Pinpoint the cell where the given text exists, returning its (x, y) midpoint coordinate. 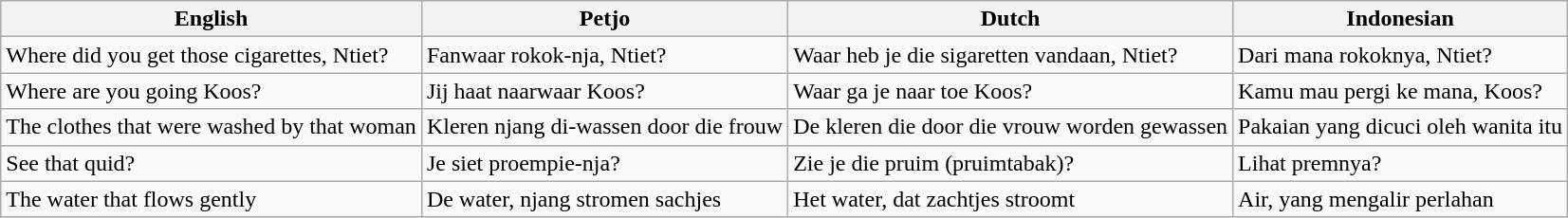
Petjo (604, 19)
Kamu mau pergi ke mana, Koos? (1400, 91)
Dutch (1011, 19)
Indonesian (1400, 19)
Kleren njang di-wassen door die frouw (604, 127)
Air, yang mengalir perlahan (1400, 199)
Dari mana rokoknya, Ntiet? (1400, 55)
Lihat premnya? (1400, 163)
De kleren die door die vrouw worden gewassen (1011, 127)
Fanwaar rokok-nja, Ntiet? (604, 55)
Pakaian yang dicuci oleh wanita itu (1400, 127)
Where are you going Koos? (212, 91)
Zie je die pruim (pruimtabak)? (1011, 163)
Where did you get those cigarettes, Ntiet? (212, 55)
Waar ga je naar toe Koos? (1011, 91)
Waar heb je die sigaretten vandaan, Ntiet? (1011, 55)
Je siet proempie-nja? (604, 163)
Het water, dat zachtjes stroomt (1011, 199)
See that quid? (212, 163)
Jij haat naarwaar Koos? (604, 91)
De water, njang stromen sachjes (604, 199)
The water that flows gently (212, 199)
English (212, 19)
The clothes that were washed by that woman (212, 127)
